Find where the given text appears and provide that cell's center as (x, y) coordinate. 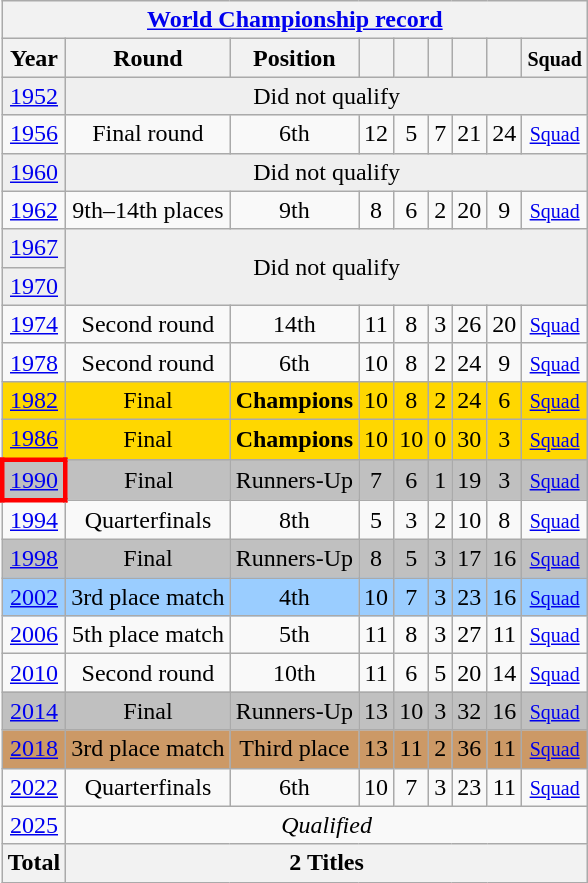
Year (34, 58)
2002 (34, 597)
26 (470, 324)
5th place match (148, 635)
1998 (34, 559)
1962 (34, 210)
2006 (34, 635)
32 (470, 711)
14 (504, 673)
2014 (34, 711)
2010 (34, 673)
30 (470, 439)
12 (376, 134)
8th (294, 520)
1986 (34, 439)
5th (294, 635)
Third place (294, 749)
Final round (148, 134)
2022 (34, 787)
1978 (34, 362)
9th (294, 210)
2025 (34, 825)
4th (294, 597)
36 (470, 749)
14th (294, 324)
1990 (34, 480)
10th (294, 673)
Total (34, 863)
1967 (34, 248)
9th–14th places (148, 210)
17 (470, 559)
Position (294, 58)
21 (470, 134)
1970 (34, 286)
2018 (34, 749)
1974 (34, 324)
Qualified (327, 825)
1994 (34, 520)
1982 (34, 400)
2 Titles (327, 863)
1956 (34, 134)
27 (470, 635)
1 (440, 480)
19 (470, 480)
World Championship record (294, 20)
1952 (34, 96)
0 (440, 439)
1960 (34, 172)
Round (148, 58)
